Scan for the cell matching the given text and deliver its [x, y] coordinate at center. 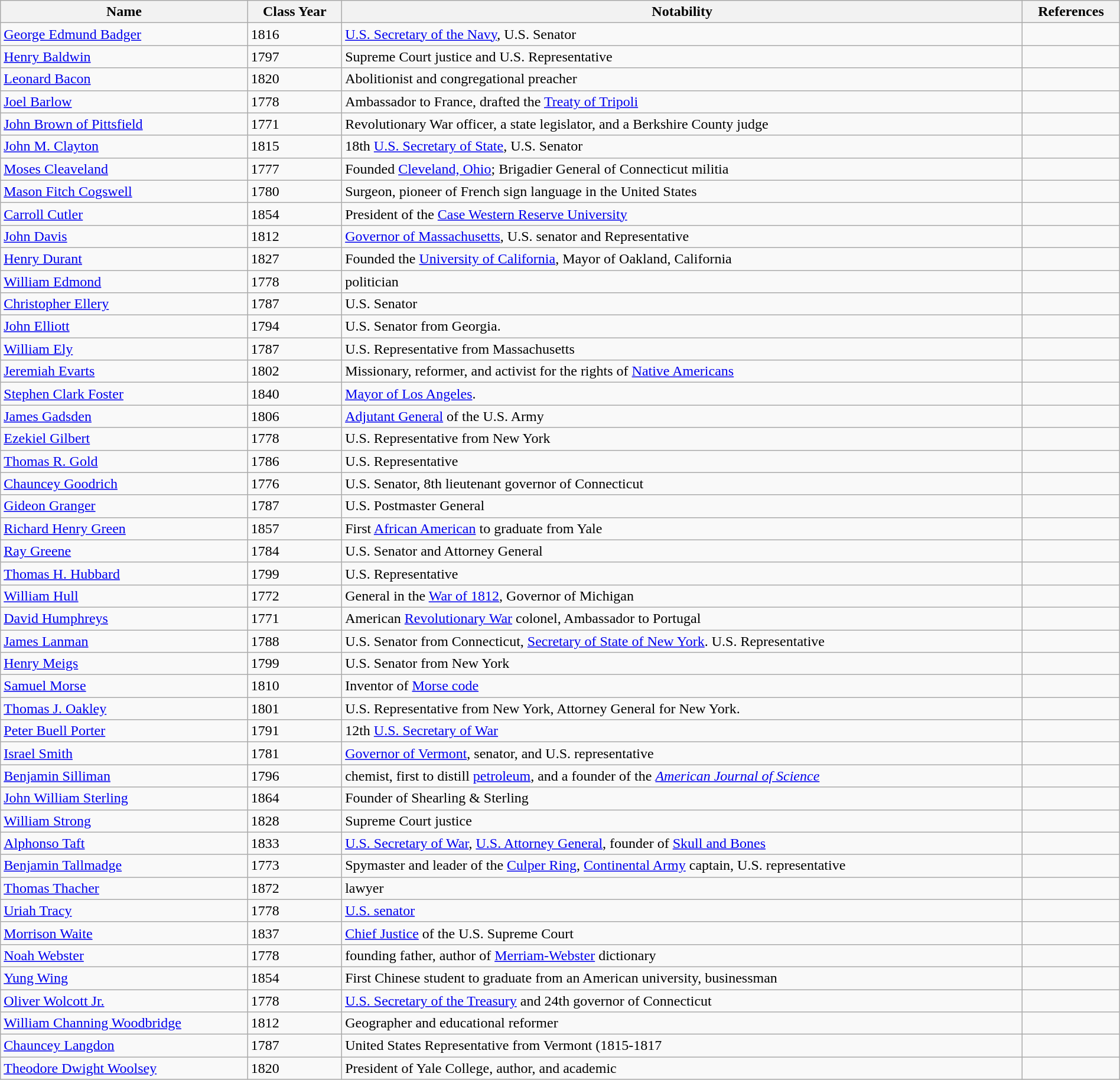
U.S. Secretary of the Treasury and 24th governor of Connecticut [682, 1001]
Adjutant General of the U.S. Army [682, 416]
U.S. Senator [682, 304]
Alphonso Taft [124, 843]
Class Year [294, 12]
1791 [294, 731]
U.S. senator [682, 911]
1788 [294, 641]
U.S. Secretary of the Navy, U.S. Senator [682, 34]
Thomas H. Hubbard [124, 573]
Thomas J. Oakley [124, 709]
1827 [294, 259]
Benjamin Tallmadge [124, 866]
Theodore Dwight Woolsey [124, 1068]
Gideon Granger [124, 506]
Chauncey Langdon [124, 1046]
1797 [294, 57]
U.S. Secretary of War, U.S. Attorney General, founder of Skull and Bones [682, 843]
Yung Wing [124, 978]
Morrison Waite [124, 933]
12th U.S. Secretary of War [682, 731]
1796 [294, 776]
1815 [294, 146]
chemist, first to distill petroleum, and a founder of the American Journal of Science [682, 776]
John Davis [124, 236]
George Edmund Badger [124, 34]
James Lanman [124, 641]
Henry Baldwin [124, 57]
Uriah Tracy [124, 911]
Benjamin Silliman [124, 776]
John William Sterling [124, 798]
Missionary, reformer, and activist for the rights of Native Americans [682, 371]
Carroll Cutler [124, 214]
President of Yale College, author, and academic [682, 1068]
1828 [294, 821]
1801 [294, 709]
Henry Durant [124, 259]
Samuel Morse [124, 686]
1773 [294, 866]
Spymaster and leader of the Culper Ring, Continental Army captain, U.S. representative [682, 866]
John Brown of Pittsfield [124, 124]
Ezekiel Gilbert [124, 439]
U.S. Representative from Massachusetts [682, 349]
William Strong [124, 821]
Jeremiah Evarts [124, 371]
Inventor of Morse code [682, 686]
founding father, author of Merriam-Webster dictionary [682, 955]
politician [682, 282]
1864 [294, 798]
lawyer [682, 888]
1810 [294, 686]
1816 [294, 34]
William Edmond [124, 282]
William Hull [124, 596]
1857 [294, 528]
References [1072, 12]
1776 [294, 484]
Richard Henry Green [124, 528]
1777 [294, 169]
Supreme Court justice [682, 821]
Geographer and educational reformer [682, 1023]
1833 [294, 843]
Name [124, 12]
1802 [294, 371]
Mason Fitch Cogswell [124, 191]
U.S. Representative from New York, Attorney General for New York. [682, 709]
Leonard Bacon [124, 79]
Thomas Thacher [124, 888]
U.S. Postmaster General [682, 506]
Governor of Massachusetts, U.S. senator and Representative [682, 236]
William Ely [124, 349]
John M. Clayton [124, 146]
1772 [294, 596]
David Humphreys [124, 618]
Ray Greene [124, 551]
1784 [294, 551]
U.S. Senator from New York [682, 664]
Abolitionist and congregational preacher [682, 79]
President of the Case Western Reserve University [682, 214]
U.S. Senator from Georgia. [682, 327]
Joel Barlow [124, 102]
1806 [294, 416]
Founded the University of California, Mayor of Oakland, California [682, 259]
Moses Cleaveland [124, 169]
Noah Webster [124, 955]
American Revolutionary War colonel, Ambassador to Portugal [682, 618]
U.S. Senator from Connecticut, Secretary of State of New York. U.S. Representative [682, 641]
First Chinese student to graduate from an American university, businessman [682, 978]
Israel Smith [124, 753]
1794 [294, 327]
Oliver Wolcott Jr. [124, 1001]
1872 [294, 888]
Revolutionary War officer, a state legislator, and a Berkshire County judge [682, 124]
U.S. Senator, 8th lieutenant governor of Connecticut [682, 484]
Governor of Vermont, senator, and U.S. representative [682, 753]
Supreme Court justice and U.S. Representative [682, 57]
18th U.S. Secretary of State, U.S. Senator [682, 146]
General in the War of 1812, Governor of Michigan [682, 596]
Mayor of Los Angeles. [682, 394]
William Channing Woodbridge [124, 1023]
U.S. Representative from New York [682, 439]
John Elliott [124, 327]
Christopher Ellery [124, 304]
Notability [682, 12]
Chief Justice of the U.S. Supreme Court [682, 933]
1786 [294, 461]
1840 [294, 394]
First African American to graduate from Yale [682, 528]
Founded Cleveland, Ohio; Brigadier General of Connecticut militia [682, 169]
Founder of Shearling & Sterling [682, 798]
U.S. Senator and Attorney General [682, 551]
1837 [294, 933]
Chauncey Goodrich [124, 484]
Surgeon, pioneer of French sign language in the United States [682, 191]
Stephen Clark Foster [124, 394]
Henry Meigs [124, 664]
Peter Buell Porter [124, 731]
United States Representative from Vermont (1815-1817 [682, 1046]
1780 [294, 191]
James Gadsden [124, 416]
Ambassador to France, drafted the Treaty of Tripoli [682, 102]
Thomas R. Gold [124, 461]
1781 [294, 753]
